Return the [x, y] coordinate for the center point of the cell that contains the specified text.  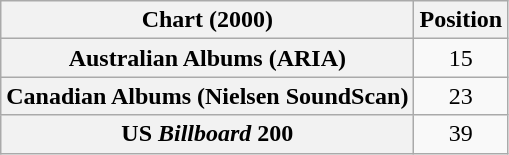
US Billboard 200 [208, 134]
Australian Albums (ARIA) [208, 58]
39 [461, 134]
Canadian Albums (Nielsen SoundScan) [208, 96]
15 [461, 58]
Position [461, 20]
Chart (2000) [208, 20]
23 [461, 96]
